Identify which cell holds the provided text, then report its (x, y) central coordinate. 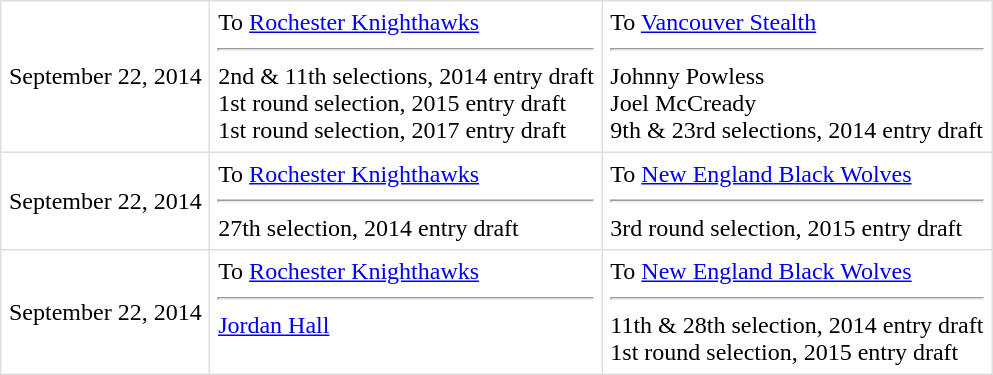
To Rochester Knighthawks2nd & 11th selections, 2014 entry draft1st round selection, 2015 entry draft1st round selection, 2017 entry draft (406, 77)
To Rochester Knighthawks27th selection, 2014 entry draft (406, 201)
To Rochester KnighthawksJordan Hall (406, 312)
To Vancouver StealthJohnny PowlessJoel McCready9th & 23rd selections, 2014 entry draft (797, 77)
To New England Black Wolves3rd round selection, 2015 entry draft (797, 201)
To New England Black Wolves11th & 28th selection, 2014 entry draft1st round selection, 2015 entry draft (797, 312)
